Determine the (X, Y) coordinate at the center of the cell enclosing the given text.  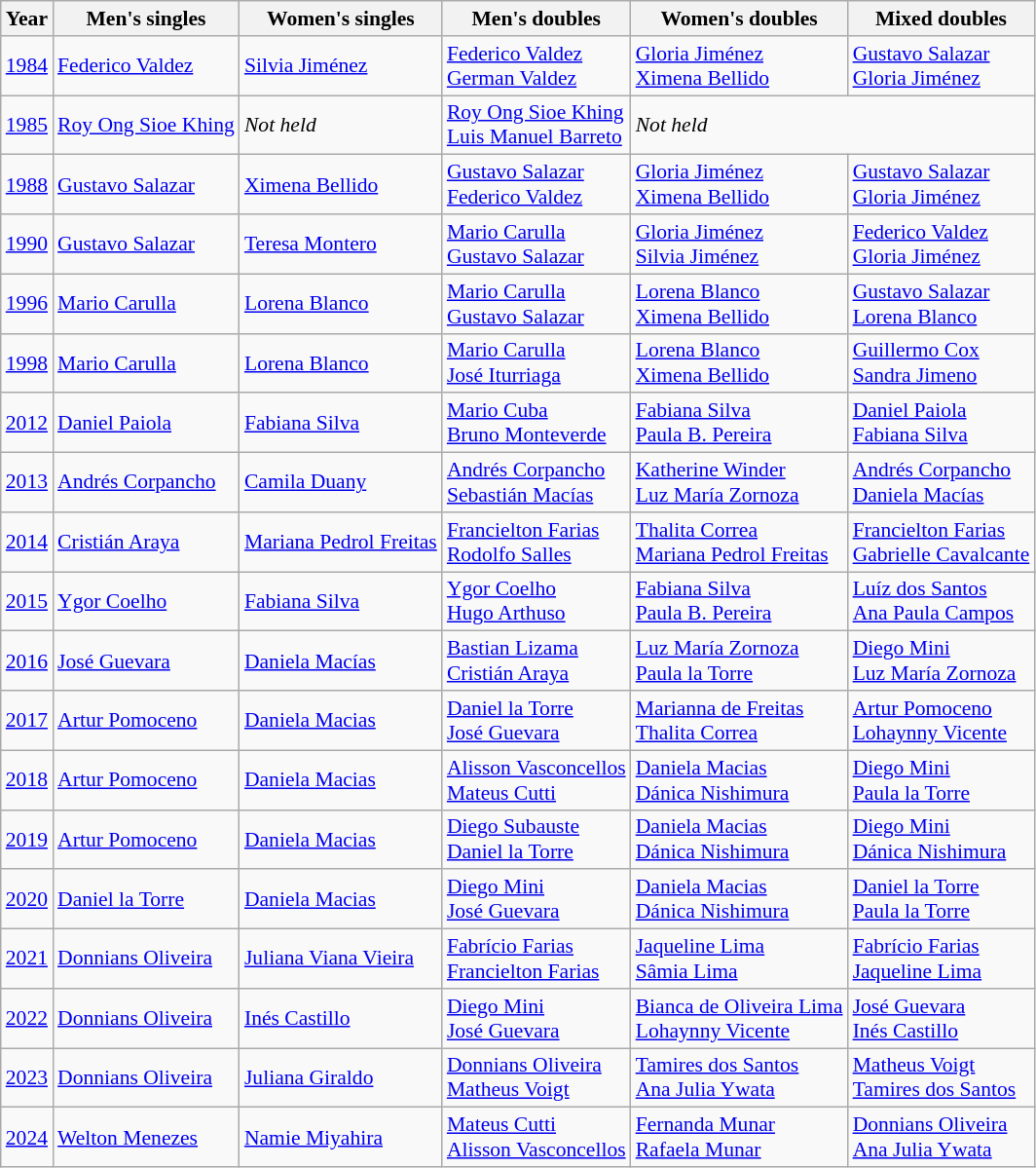
Juliana Giraldo (341, 1077)
Juliana Viana Vieira (341, 959)
2024 (27, 1138)
Diego Mini Dánica Nishimura (942, 840)
Men's doubles (536, 19)
2018 (27, 779)
Alisson Vasconcellos Mateus Cutti (536, 779)
2013 (27, 483)
Federico Valdez Gloria Jiménez (942, 244)
2021 (27, 959)
Federico Valdez German Valdez (536, 66)
Mariana Pedrol Freitas (341, 542)
2023 (27, 1077)
Fabrício Farias Francielton Farias (536, 959)
Mario Cuba Bruno Monteverde (536, 423)
Silvia Jiménez (341, 66)
2016 (27, 660)
2019 (27, 840)
2015 (27, 602)
Year (27, 19)
Tamires dos Santos Ana Julia Ywata (740, 1077)
Daniel Paiola (146, 423)
Men's singles (146, 19)
José Guevara Inés Castillo (942, 1019)
Donnians Oliveira Matheus Voigt (536, 1077)
Gloria Jiménez Silvia Jiménez (740, 244)
Andrés Corpancho (146, 483)
José Guevara (146, 660)
2012 (27, 423)
Ximena Bellido (341, 185)
Andrés Corpancho Daniela Macías (942, 483)
2020 (27, 900)
Diego Mini Luz María Zornoza (942, 660)
2022 (27, 1019)
Gustavo Salazar Federico Valdez (536, 185)
1984 (27, 66)
Luíz dos Santos Ana Paula Campos (942, 602)
Teresa Montero (341, 244)
Donnians Oliveira Ana Julia Ywata (942, 1138)
Marianna de Freitas Thalita Correa (740, 721)
Fabrício Farias Jaqueline Lima (942, 959)
Gustavo Salazar Lorena Blanco (942, 304)
Daniel la Torre José Guevara (536, 721)
Daniel Paiola Fabiana Silva (942, 423)
Diego Mini Paula la Torre (942, 779)
1996 (27, 304)
Cristián Araya (146, 542)
Ygor Coelho (146, 602)
Bastian Lizama Cristián Araya (536, 660)
2014 (27, 542)
Mateus Cutti Alisson Vasconcellos (536, 1138)
Andrés Corpancho Sebastián Macías (536, 483)
Mixed doubles (942, 19)
Bianca de Oliveira Lima Lohaynny Vicente (740, 1019)
Roy Ong Sioe Khing (146, 125)
Roy Ong Sioe Khing Luis Manuel Barreto (536, 125)
Guillermo Cox Sandra Jimeno (942, 362)
Daniela Macías (341, 660)
1990 (27, 244)
1988 (27, 185)
Camila Duany (341, 483)
1985 (27, 125)
Welton Menezes (146, 1138)
Inés Castillo (341, 1019)
Katherine Winder Luz María Zornoza (740, 483)
Artur Pomoceno Lohaynny Vicente (942, 721)
Women's doubles (740, 19)
Namie Miyahira (341, 1138)
Daniel la Torre Paula la Torre (942, 900)
2017 (27, 721)
Fernanda Munar Rafaela Munar (740, 1138)
1998 (27, 362)
Federico Valdez (146, 66)
Diego Subauste Daniel la Torre (536, 840)
Luz María Zornoza Paula la Torre (740, 660)
Jaqueline Lima Sâmia Lima (740, 959)
Francielton Farias Rodolfo Salles (536, 542)
Ygor Coelho Hugo Arthuso (536, 602)
Daniel la Torre (146, 900)
Matheus Voigt Tamires dos Santos (942, 1077)
Francielton Farias Gabrielle Cavalcante (942, 542)
Women's singles (341, 19)
Thalita Correa Mariana Pedrol Freitas (740, 542)
Mario Carulla José Iturriaga (536, 362)
